Locate the cell with the specified text and output its (x, y) center coordinate. 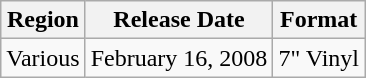
Region (43, 20)
Release Date (179, 20)
Format (319, 20)
7" Vinyl (319, 58)
February 16, 2008 (179, 58)
Various (43, 58)
